Output the (X, Y) coordinate of the center of the cell containing the given text.  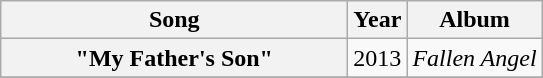
Album (474, 20)
"My Father's Son" (174, 58)
Year (378, 20)
2013 (378, 58)
Fallen Angel (474, 58)
Song (174, 20)
